Output the (x, y) coordinate of the center of the cell containing the given text.  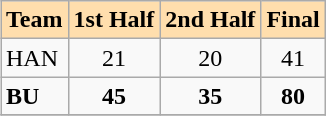
35 (210, 96)
41 (293, 58)
80 (293, 96)
Team (34, 20)
HAN (34, 58)
Final (293, 20)
45 (114, 96)
21 (114, 58)
2nd Half (210, 20)
1st Half (114, 20)
20 (210, 58)
BU (34, 96)
